Search for the cell housing the specified text and yield its [X, Y] center coordinate. 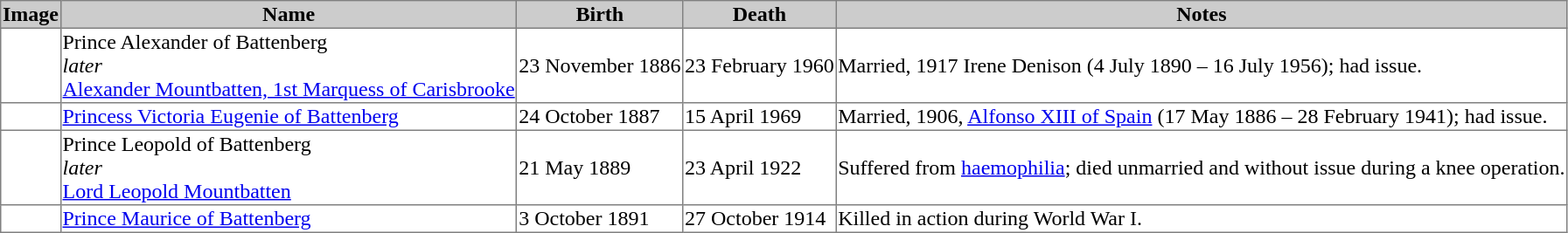
Name [289, 15]
23 February 1960 [759, 65]
15 April 1969 [759, 117]
27 October 1914 [759, 219]
Married, 1906, Alfonso XIII of Spain (17 May 1886 – 28 February 1941); had issue. [1202, 117]
Notes [1202, 15]
Prince Alexander of Battenberg later Alexander Mountbatten, 1st Marquess of Carisbrooke [289, 65]
Birth [600, 15]
Suffered from haemophilia; died unmarried and without issue during a knee operation. [1202, 168]
Death [759, 15]
Prince Leopold of Battenberg later Lord Leopold Mountbatten [289, 168]
Married, 1917 Irene Denison (4 July 1890 – 16 July 1956); had issue. [1202, 65]
24 October 1887 [600, 117]
3 October 1891 [600, 219]
Princess Victoria Eugenie of Battenberg [289, 117]
23 November 1886 [600, 65]
Prince Maurice of Battenberg [289, 219]
Killed in action during World War I. [1202, 219]
Image [31, 15]
21 May 1889 [600, 168]
23 April 1922 [759, 168]
